For the text-containing cell, return its midpoint in [x, y] coordinate format. 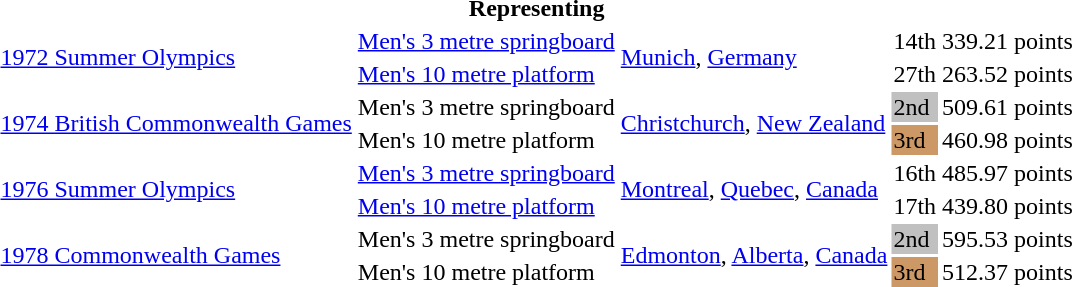
Munich, Germany [754, 58]
17th [915, 206]
Montreal, Quebec, Canada [754, 190]
Edmonton, Alberta, Canada [754, 256]
Christchurch, New Zealand [754, 124]
27th [915, 74]
14th [915, 41]
16th [915, 173]
